Locate the cell with the specified text and output its [x, y] center coordinate. 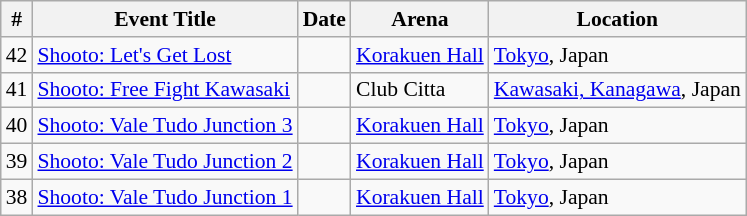
Location [618, 19]
Shooto: Free Fight Kawasaki [164, 90]
Arena [420, 19]
39 [17, 162]
40 [17, 126]
Date [324, 19]
Shooto: Vale Tudo Junction 2 [164, 162]
Club Citta [420, 90]
42 [17, 55]
Event Title [164, 19]
# [17, 19]
Shooto: Vale Tudo Junction 1 [164, 197]
38 [17, 197]
Shooto: Vale Tudo Junction 3 [164, 126]
Kawasaki, Kanagawa, Japan [618, 90]
41 [17, 90]
Shooto: Let's Get Lost [164, 55]
